Find where the given text appears and provide that cell's center as (x, y) coordinate. 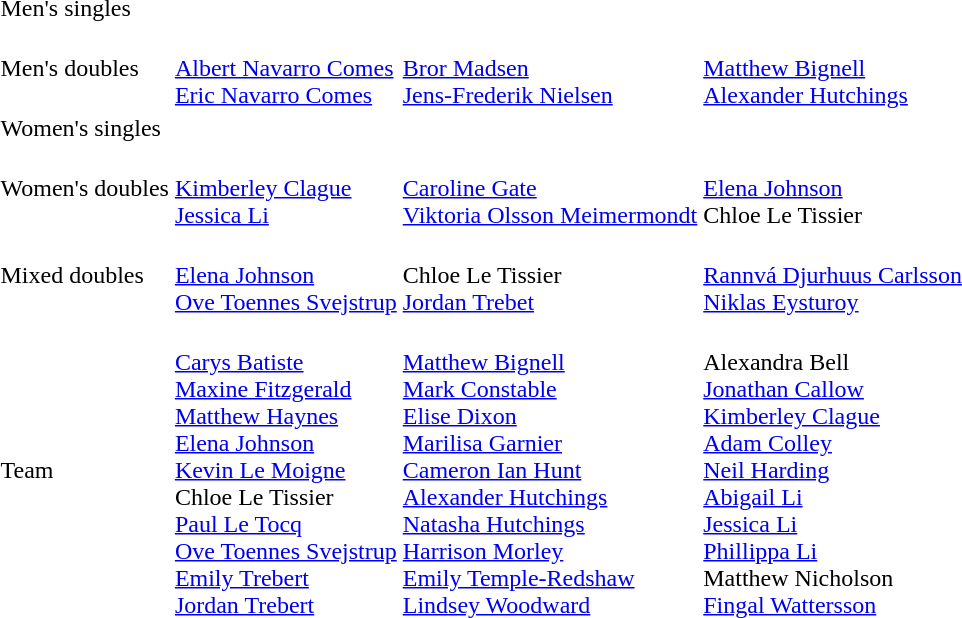
Albert Navarro ComesEric Navarro Comes (286, 68)
Bror MadsenJens-Frederik Nielsen (550, 68)
Caroline GateViktoria Olsson Meimermondt (550, 188)
Chloe Le TissierJordan Trebet (550, 275)
Kimberley ClagueJessica Li (286, 188)
Elena JohnsonOve Toennes Svejstrup (286, 275)
